Output the [X, Y] coordinate of the center of the cell containing the given text.  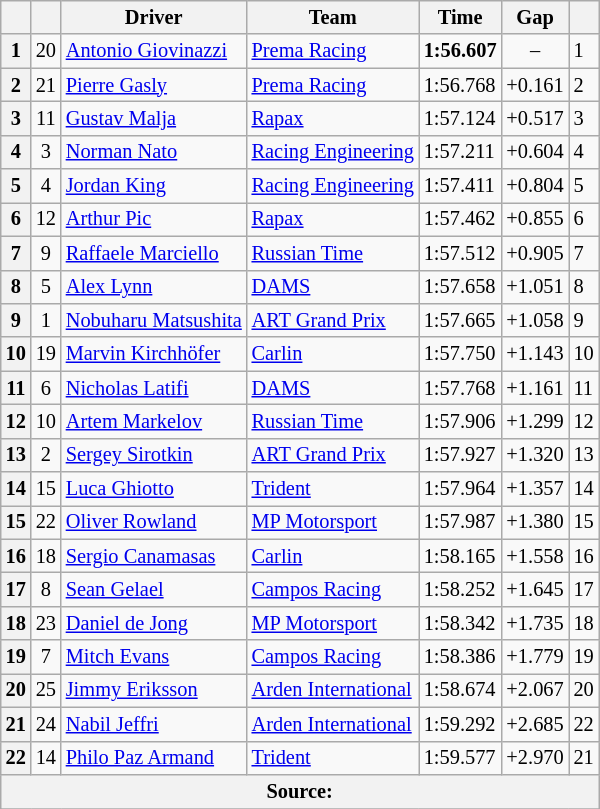
1:57.411 [460, 186]
23 [46, 623]
+1.645 [536, 589]
Daniel de Jong [154, 623]
+0.161 [536, 85]
1:59.292 [460, 724]
+1.357 [536, 489]
+1.051 [536, 287]
1:57.964 [460, 489]
1:59.577 [460, 758]
+1.161 [536, 388]
1:57.211 [460, 152]
1:57.987 [460, 522]
Artem Markelov [154, 421]
Gustav Malja [154, 118]
Alex Lynn [154, 287]
1:58.386 [460, 657]
Marvin Kirchhöfer [154, 354]
Source: [300, 791]
+1.299 [536, 421]
Nabil Jeffri [154, 724]
Time [460, 17]
1:57.124 [460, 118]
+2.970 [536, 758]
Jordan King [154, 186]
+1.320 [536, 455]
1:57.927 [460, 455]
Nobuharu Matsushita [154, 320]
+0.855 [536, 219]
+1.779 [536, 657]
Mitch Evans [154, 657]
+1.143 [536, 354]
Sean Gelael [154, 589]
+1.735 [536, 623]
1:57.906 [460, 421]
1:57.462 [460, 219]
Philo Paz Armand [154, 758]
1:57.665 [460, 320]
+0.905 [536, 253]
1:56.768 [460, 85]
Jimmy Eriksson [154, 690]
1:57.750 [460, 354]
Raffaele Marciello [154, 253]
1:58.165 [460, 556]
Norman Nato [154, 152]
25 [46, 690]
+0.804 [536, 186]
Luca Ghiotto [154, 489]
+1.058 [536, 320]
1:57.768 [460, 388]
Sergey Sirotkin [154, 455]
24 [46, 724]
+1.558 [536, 556]
Team [333, 17]
– [536, 51]
Gap [536, 17]
+2.685 [536, 724]
1:58.252 [460, 589]
Driver [154, 17]
+0.517 [536, 118]
Arthur Pic [154, 219]
Antonio Giovinazzi [154, 51]
1:57.658 [460, 287]
Sergio Canamasas [154, 556]
+0.604 [536, 152]
1:56.607 [460, 51]
1:58.342 [460, 623]
1:58.674 [460, 690]
1:57.512 [460, 253]
+2.067 [536, 690]
Pierre Gasly [154, 85]
Nicholas Latifi [154, 388]
Oliver Rowland [154, 522]
+1.380 [536, 522]
